Return (X, Y) of the center of cell containing provided text 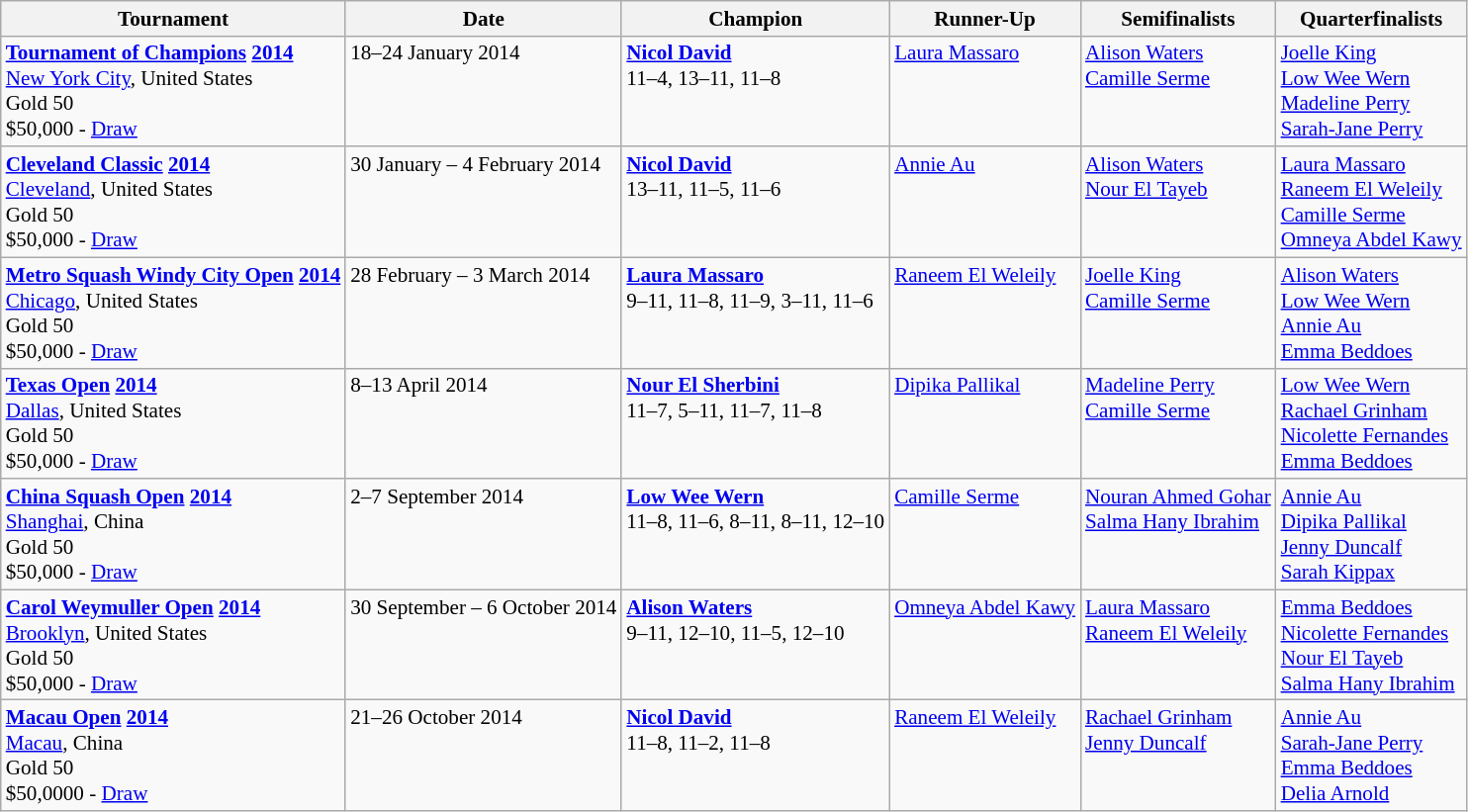
China Squash Open 2014 Shanghai, ChinaGold 50$50,000 - Draw (173, 534)
Dipika Pallikal (985, 423)
Omneya Abdel Kawy (985, 645)
Alison Waters Low Wee Wern Annie Au Emma Beddoes (1371, 313)
Alison Waters Nour El Tayeb (1178, 202)
Annie Au Sarah-Jane Perry Emma Beddoes Delia Arnold (1371, 756)
Low Wee Wern11–8, 11–6, 8–11, 8–11, 12–10 (756, 534)
Laura Massaro9–11, 11–8, 11–9, 3–11, 11–6 (756, 313)
Annie Au Dipika Pallikal Jenny Duncalf Sarah Kippax (1371, 534)
Nicol David11–8, 11–2, 11–8 (756, 756)
2–7 September 2014 (483, 534)
Laura Massaro Raneem El Weleily Camille Serme Omneya Abdel Kawy (1371, 202)
30 September – 6 October 2014 (483, 645)
Low Wee Wern Rachael Grinham Nicolette Fernandes Emma Beddoes (1371, 423)
Alison Waters9–11, 12–10, 11–5, 12–10 (756, 645)
Cleveland Classic 2014 Cleveland, United StatesGold 50$50,000 - Draw (173, 202)
Metro Squash Windy City Open 2014 Chicago, United StatesGold 50$50,000 - Draw (173, 313)
Joelle King Low Wee Wern Madeline Perry Sarah-Jane Perry (1371, 91)
Tournament of Champions 2014 New York City, United StatesGold 50$50,000 - Draw (173, 91)
Annie Au (985, 202)
Runner-Up (985, 18)
Nour El Sherbini11–7, 5–11, 11–7, 11–8 (756, 423)
18–24 January 2014 (483, 91)
Joelle King Camille Serme (1178, 313)
Macau Open 2014 Macau, ChinaGold 50$50,0000 - Draw (173, 756)
Tournament (173, 18)
Date (483, 18)
Texas Open 2014 Dallas, United StatesGold 50$50,000 - Draw (173, 423)
Laura Massaro (985, 91)
Quarterfinalists (1371, 18)
Laura Massaro Raneem El Weleily (1178, 645)
Champion (756, 18)
Nicol David13–11, 11–5, 11–6 (756, 202)
Semifinalists (1178, 18)
Camille Serme (985, 534)
Madeline Perry Camille Serme (1178, 423)
Emma Beddoes Nicolette Fernandes Nour El Tayeb Salma Hany Ibrahim (1371, 645)
Alison Waters Camille Serme (1178, 91)
21–26 October 2014 (483, 756)
28 February – 3 March 2014 (483, 313)
30 January – 4 February 2014 (483, 202)
Nouran Ahmed Gohar Salma Hany Ibrahim (1178, 534)
8–13 April 2014 (483, 423)
Rachael Grinham Jenny Duncalf (1178, 756)
Nicol David11–4, 13–11, 11–8 (756, 91)
Carol Weymuller Open 2014 Brooklyn, United StatesGold 50$50,000 - Draw (173, 645)
